For the text-containing cell, return its midpoint in [X, Y] coordinate format. 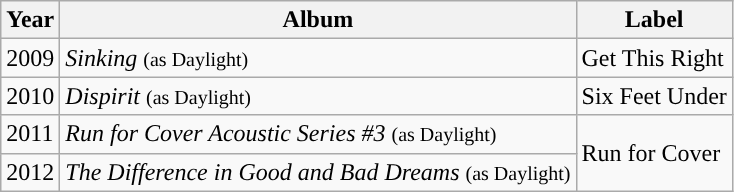
The Difference in Good and Bad Dreams (as Daylight) [318, 172]
2009 [30, 58]
Run for Cover Acoustic Series #3 (as Daylight) [318, 134]
2011 [30, 134]
Six Feet Under [654, 96]
2010 [30, 96]
Dispirit (as Daylight) [318, 96]
Run for Cover [654, 153]
Get This Right [654, 58]
2012 [30, 172]
Album [318, 20]
Sinking (as Daylight) [318, 58]
Year [30, 20]
Label [654, 20]
